Identify which cell holds the provided text, then report its (X, Y) central coordinate. 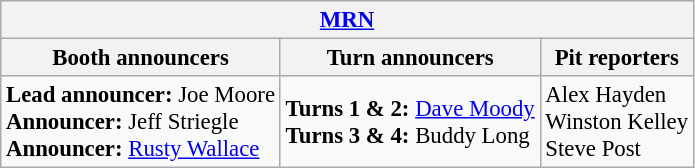
Lead announcer: Joe MooreAnnouncer: Jeff StriegleAnnouncer: Rusty Wallace (141, 122)
Alex HaydenWinston KelleySteve Post (616, 122)
Turns 1 & 2: Dave MoodyTurns 3 & 4: Buddy Long (410, 122)
Pit reporters (616, 58)
MRN (348, 20)
Booth announcers (141, 58)
Turn announcers (410, 58)
